Scan for the cell matching the given text and deliver its [x, y] coordinate at center. 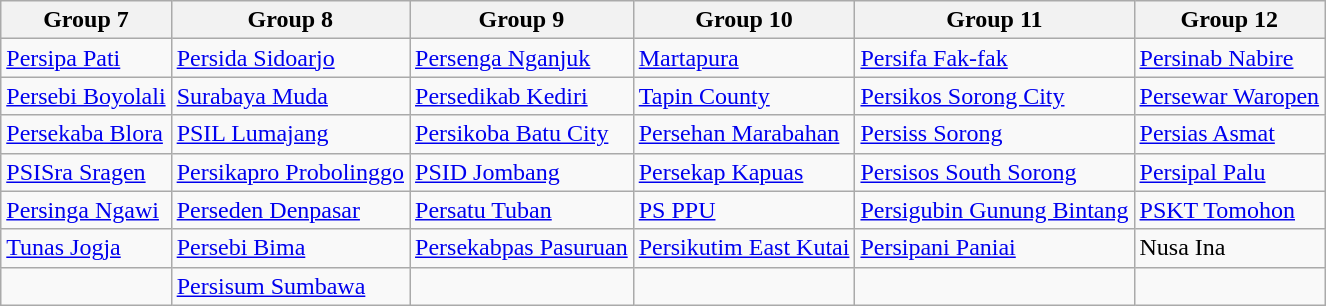
Persehan Marabahan [744, 134]
PSIL Lumajang [290, 134]
Perseden Denpasar [290, 210]
Persikos Sorong City [994, 96]
Persinab Nabire [1230, 58]
Persipani Paniai [994, 248]
Persisum Sumbawa [290, 286]
PSID Jombang [522, 172]
Group 11 [994, 20]
Group 10 [744, 20]
PSISra Sragen [86, 172]
Persekap Kapuas [744, 172]
Persinga Ngawi [86, 210]
Persenga Nganjuk [522, 58]
Persifa Fak-fak [994, 58]
Persida Sidoarjo [290, 58]
Martapura [744, 58]
Persatu Tuban [522, 210]
Persikapro Probolinggo [290, 172]
Persewar Waropen [1230, 96]
Persikutim East Kutai [744, 248]
PS PPU [744, 210]
Tapin County [744, 96]
Surabaya Muda [290, 96]
PSKT Tomohon [1230, 210]
Persiss Sorong [994, 134]
Persisos South Sorong [994, 172]
Persikoba Batu City [522, 134]
Group 7 [86, 20]
Persipa Pati [86, 58]
Tunas Jogja [86, 248]
Persias Asmat [1230, 134]
Group 8 [290, 20]
Nusa Ina [1230, 248]
Persebi Boyolali [86, 96]
Persebi Bima [290, 248]
Persekaba Blora [86, 134]
Group 12 [1230, 20]
Persedikab Kediri [522, 96]
Persigubin Gunung Bintang [994, 210]
Persipal Palu [1230, 172]
Persekabpas Pasuruan [522, 248]
Group 9 [522, 20]
